Output the (x, y) coordinate of the center of the cell containing the given text.  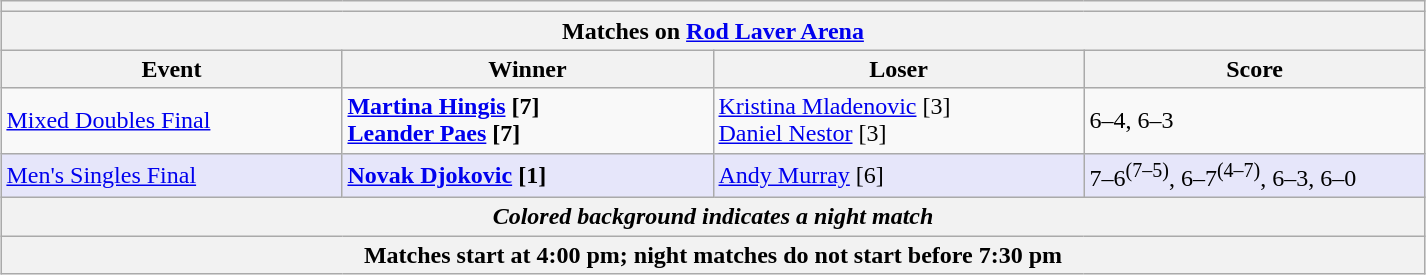
Martina Hingis [7] Leander Paes [7] (528, 120)
Loser (898, 69)
Score (1254, 69)
6–4, 6–3 (1254, 120)
Colored background indicates a night match (713, 217)
Andy Murray [6] (898, 176)
7–6(7–5), 6–7(4–7), 6–3, 6–0 (1254, 176)
Event (172, 69)
Men's Singles Final (172, 176)
Novak Djokovic [1] (528, 176)
Winner (528, 69)
Mixed Doubles Final (172, 120)
Matches on Rod Laver Arena (713, 31)
Matches start at 4:00 pm; night matches do not start before 7:30 pm (713, 255)
Kristina Mladenovic [3] Daniel Nestor [3] (898, 120)
